Pinpoint the cell where the given text exists, returning its (X, Y) midpoint coordinate. 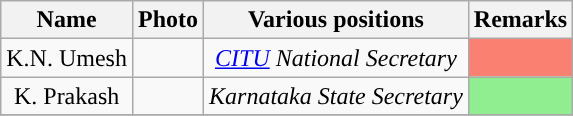
Various positions (336, 20)
K. Prakash (67, 96)
CITU National Secretary (336, 58)
Photo (168, 20)
K.N. Umesh (67, 58)
Karnataka State Secretary (336, 96)
Name (67, 20)
Remarks (520, 20)
